Identify which cell holds the provided text, then report its (x, y) central coordinate. 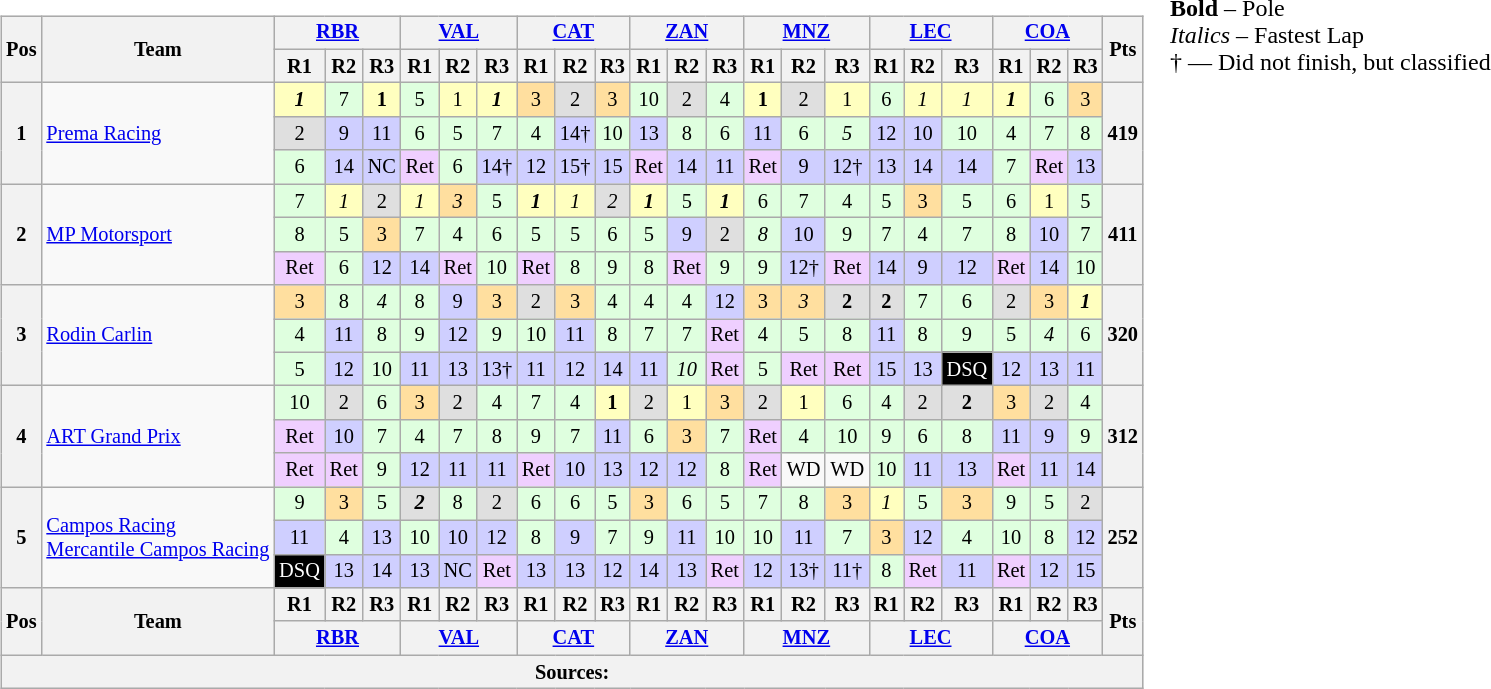
Rodin Carlin (158, 336)
Sources: (572, 672)
Prema Racing (158, 134)
419 (1123, 134)
11† (847, 571)
411 (1123, 234)
ART Grand Prix (158, 436)
Campos Racing Mercantile Campos Racing (158, 538)
MP Motorsport (158, 234)
15† (575, 167)
252 (1123, 538)
320 (1123, 336)
312 (1123, 436)
